Capture the cell that displays the provided text and extract its (x, y) central coordinate. 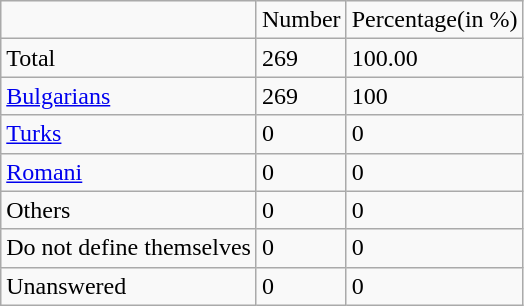
Unanswered (129, 286)
Bulgarians (129, 96)
Do not define themselves (129, 248)
Turks (129, 134)
100.00 (434, 58)
Percentage(in %) (434, 20)
100 (434, 96)
Romani (129, 172)
Number (301, 20)
Total (129, 58)
Others (129, 210)
